From the cell containing the given text, extract its center point as [X, Y] coordinate. 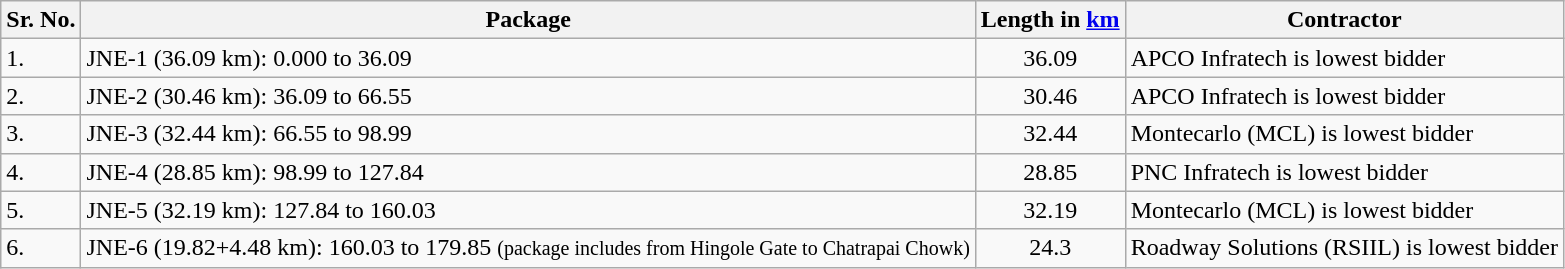
JNE-3 (32.44 km): 66.55 to 98.99 [528, 134]
36.09 [1050, 58]
JNE-5 (32.19 km): 127.84 to 160.03 [528, 210]
28.85 [1050, 172]
JNE-4 (28.85 km): 98.99 to 127.84 [528, 172]
Roadway Solutions (RSIIL) is lowest bidder [1344, 248]
32.44 [1050, 134]
30.46 [1050, 96]
JNE-1 (36.09 km): 0.000 to 36.09 [528, 58]
Sr. No. [41, 20]
JNE-2 (30.46 km): 36.09 to 66.55 [528, 96]
24.3 [1050, 248]
PNC Infratech is lowest bidder [1344, 172]
JNE-6 (19.82+4.48 km): 160.03 to 179.85 (package includes from Hingole Gate to Chatrapai Chowk) [528, 248]
Contractor [1344, 20]
5. [41, 210]
3. [41, 134]
32.19 [1050, 210]
Package [528, 20]
Length in km [1050, 20]
4. [41, 172]
1. [41, 58]
6. [41, 248]
2. [41, 96]
